Provide the [x, y] coordinate of the cell's center where the given text is located.  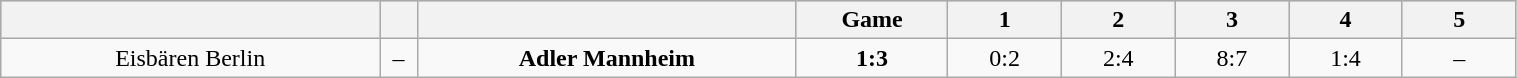
5 [1459, 20]
1 [1005, 20]
2:4 [1118, 58]
Game [872, 20]
2 [1118, 20]
1:4 [1346, 58]
4 [1346, 20]
1:3 [872, 58]
0:2 [1005, 58]
3 [1232, 20]
Eisbären Berlin [190, 58]
8:7 [1232, 58]
Adler Mannheim [606, 58]
